Locate the cell with the specified text and output its [X, Y] center coordinate. 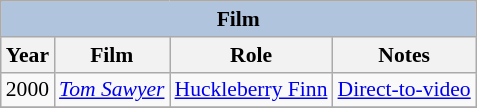
2000 [28, 90]
Huckleberry Finn [252, 90]
Direct-to-video [404, 90]
Year [28, 55]
Tom Sawyer [112, 90]
Notes [404, 55]
Role [252, 55]
